Provide the (X, Y) coordinate of the cell's center where the given text is located.  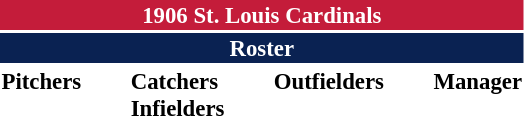
1906 St. Louis Cardinals (262, 15)
Roster (262, 48)
